Identify which cell holds the provided text, then report its (X, Y) central coordinate. 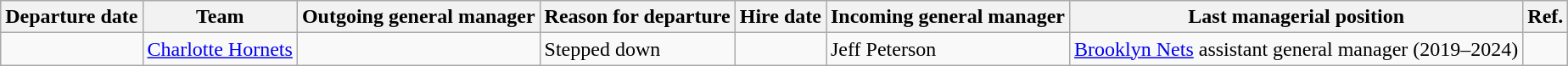
Jeff Peterson (949, 49)
Last managerial position (1296, 17)
Hire date (781, 17)
Team (220, 17)
Incoming general manager (949, 17)
Brooklyn Nets assistant general manager (2019–2024) (1296, 49)
Ref. (1546, 17)
Stepped down (637, 49)
Charlotte Hornets (220, 49)
Reason for departure (637, 17)
Departure date (71, 17)
Outgoing general manager (418, 17)
